Output the [x, y] coordinate of the center of the cell containing the given text.  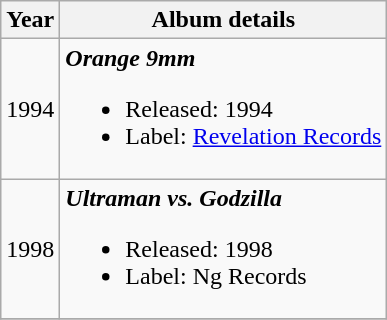
1994 [30, 109]
Ultraman vs. GodzillaReleased: 1998Label: Ng Records [224, 249]
Album details [224, 20]
1998 [30, 249]
Orange 9mmReleased: 1994Label: Revelation Records [224, 109]
Year [30, 20]
